Locate the cell with the specified text and output its (x, y) center coordinate. 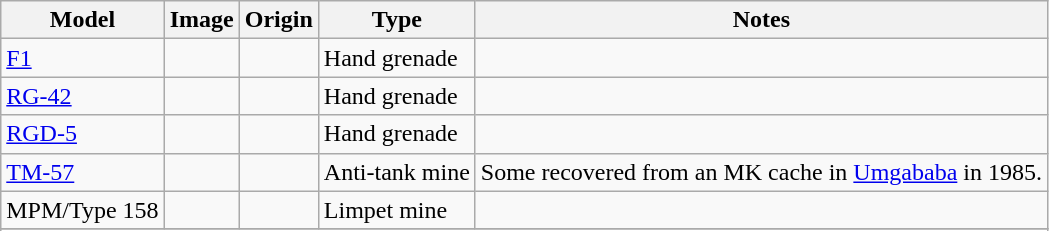
Limpet mine (396, 210)
Image (202, 20)
RGD-5 (82, 134)
TM-57 (82, 172)
RG-42 (82, 96)
MPM/Type 158 (82, 210)
Model (82, 20)
Type (396, 20)
Origin (278, 20)
F1 (82, 58)
Notes (761, 20)
Anti-tank mine (396, 172)
Some recovered from an MK cache in Umgababa in 1985. (761, 172)
